Determine the (X, Y) coordinate at the center of the cell enclosing the given text.  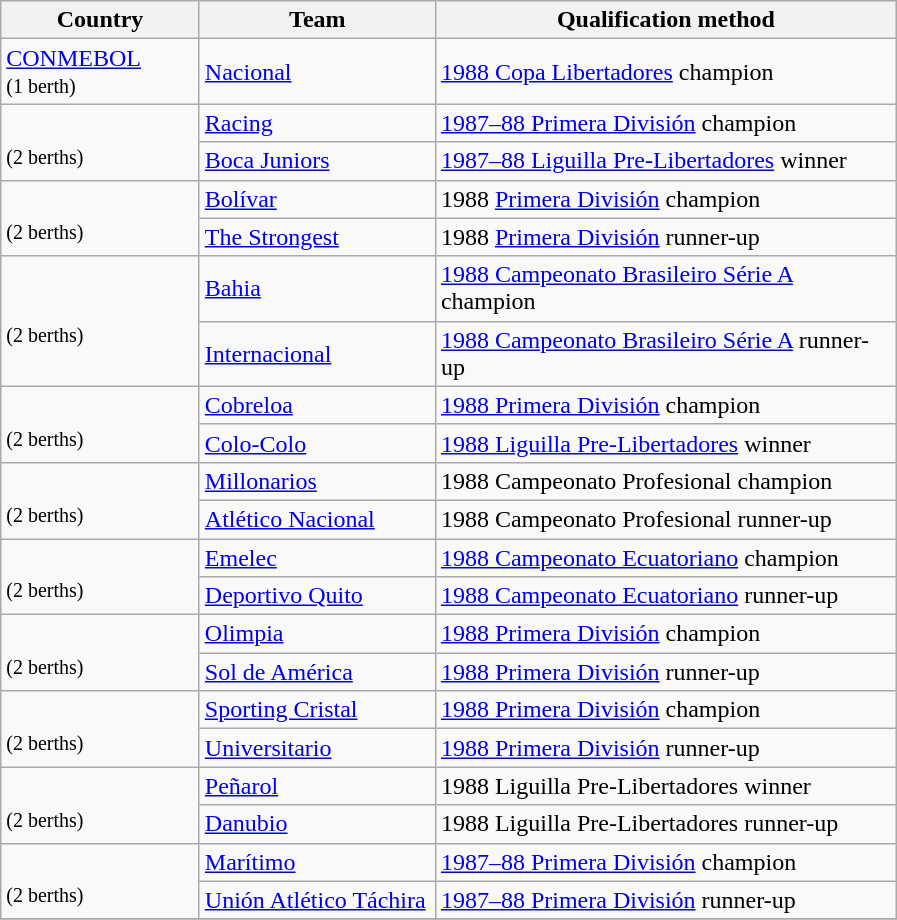
Bahia (317, 288)
1988 Campeonato Profesional champion (666, 481)
CONMEBOL(1 berth) (100, 72)
Racing (317, 123)
Marítimo (317, 862)
Danubio (317, 824)
Nacional (317, 72)
Emelec (317, 557)
1988 Liguilla Pre-Libertadores runner-up (666, 824)
1988 Copa Libertadores champion (666, 72)
Unión Atlético Táchira (317, 900)
Peñarol (317, 786)
Country (100, 20)
Olimpia (317, 634)
1988 Campeonato Profesional runner-up (666, 519)
1988 Campeonato Brasileiro Série A runner-up (666, 354)
1988 Campeonato Brasileiro Série A champion (666, 288)
1988 Campeonato Ecuatoriano champion (666, 557)
Boca Juniors (317, 161)
Atlético Nacional (317, 519)
Universitario (317, 748)
Internacional (317, 354)
Bolívar (317, 199)
Team (317, 20)
Qualification method (666, 20)
1988 Campeonato Ecuatoriano runner-up (666, 596)
1987–88 Liguilla Pre-Libertadores winner (666, 161)
Millonarios (317, 481)
Sporting Cristal (317, 710)
1987–88 Primera División runner-up (666, 900)
Cobreloa (317, 405)
Deportivo Quito (317, 596)
Sol de América (317, 672)
Colo-Colo (317, 443)
The Strongest (317, 237)
